Identify which cell holds the provided text, then report its [X, Y] central coordinate. 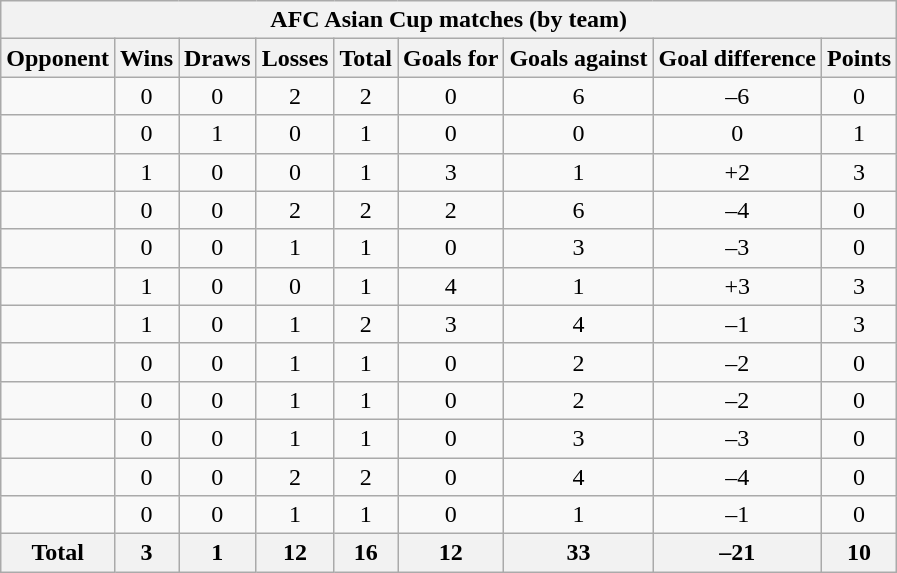
16 [366, 553]
Goals for [451, 58]
+2 [738, 172]
Losses [295, 58]
Opponent [58, 58]
Goals against [578, 58]
–6 [738, 96]
Draws [217, 58]
Goal difference [738, 58]
Points [860, 58]
Wins [147, 58]
10 [860, 553]
AFC Asian Cup matches (by team) [449, 20]
–21 [738, 553]
+3 [738, 286]
33 [578, 553]
